Find where the given text appears and provide that cell's center as [x, y] coordinate. 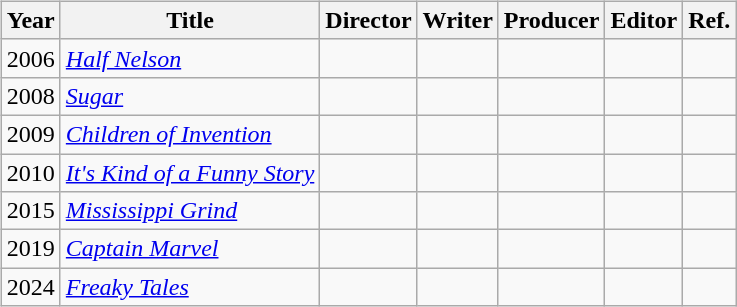
2006 [30, 58]
Producer [552, 20]
2009 [30, 134]
Children of Invention [190, 134]
Mississippi Grind [190, 211]
2010 [30, 173]
Year [30, 20]
Writer [458, 20]
2019 [30, 249]
Freaky Tales [190, 287]
Editor [644, 20]
Captain Marvel [190, 249]
Ref. [710, 20]
Director [368, 20]
Title [190, 20]
2015 [30, 211]
Sugar [190, 96]
Half Nelson [190, 58]
2008 [30, 96]
It's Kind of a Funny Story [190, 173]
2024 [30, 287]
